For the text-containing cell, return its midpoint in (x, y) coordinate format. 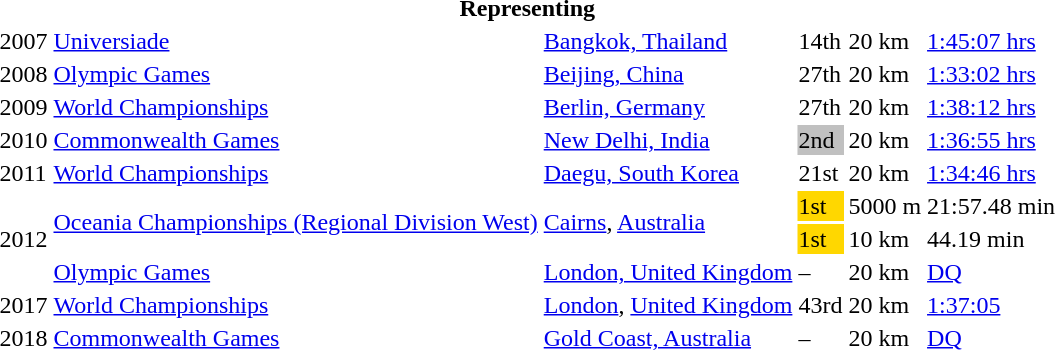
Universiade (296, 41)
5000 m (885, 206)
Beijing, China (668, 74)
Daegu, South Korea (668, 173)
Berlin, Germany (668, 107)
10 km (885, 239)
43rd (820, 305)
New Delhi, India (668, 140)
14th (820, 41)
Bangkok, Thailand (668, 41)
2nd (820, 140)
21st (820, 173)
Cairns, Australia (668, 222)
Oceania Championships (Regional Division West) (296, 222)
– (820, 272)
Commonwealth Games (296, 140)
